Return (X, Y) of the center of cell containing provided text 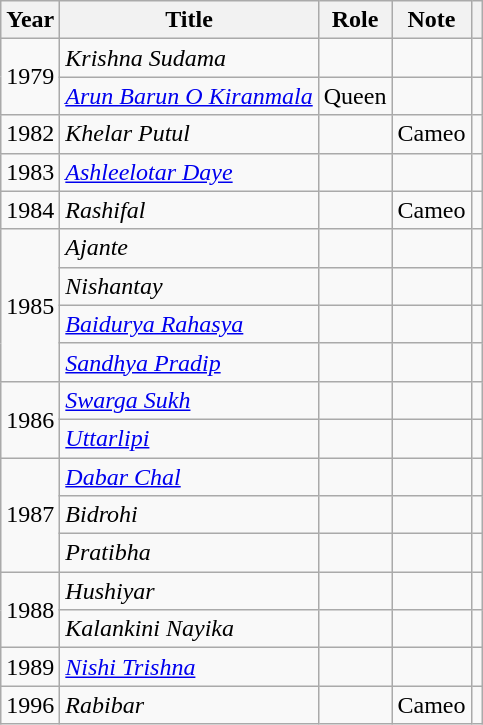
Hushiyar (189, 591)
Title (189, 20)
Ajante (189, 248)
Baidurya Rahasya (189, 324)
Queen (355, 96)
Kalankini Nayika (189, 629)
1985 (30, 305)
Dabar Chal (189, 477)
Bidrohi (189, 515)
1982 (30, 134)
1983 (30, 172)
Swarga Sukh (189, 400)
Rashifal (189, 210)
Uttarlipi (189, 438)
Note (432, 20)
Pratibha (189, 553)
Role (355, 20)
Ashleelotar Daye (189, 172)
Khelar Putul (189, 134)
Nishi Trishna (189, 667)
Rabibar (189, 705)
1996 (30, 705)
Year (30, 20)
1986 (30, 419)
1989 (30, 667)
1988 (30, 610)
Arun Barun O Kiranmala (189, 96)
1979 (30, 77)
Krishna Sudama (189, 58)
1984 (30, 210)
Sandhya Pradip (189, 362)
1987 (30, 515)
Nishantay (189, 286)
